Detect which cell encompasses the target text, then output its [x, y] center coordinate. 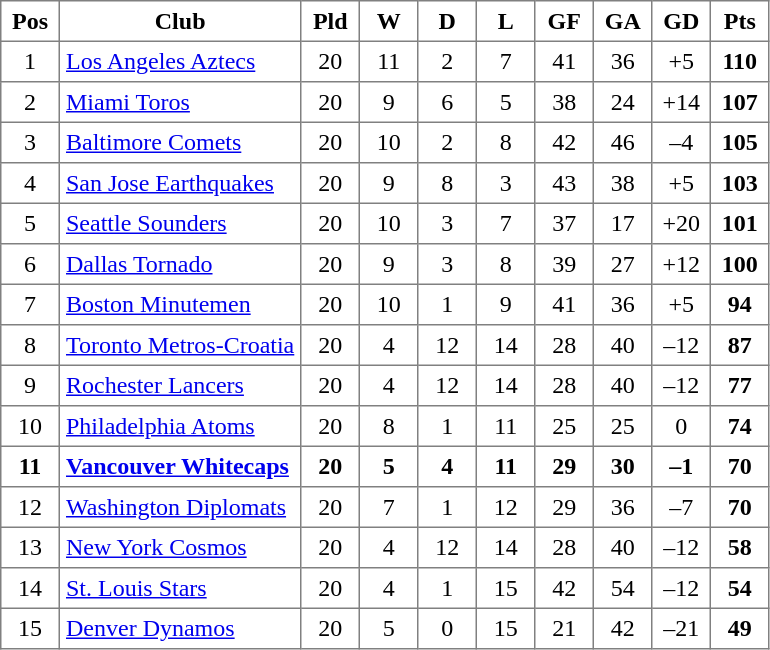
110 [740, 61]
21 [564, 628]
Rochester Lancers [180, 385]
–4 [681, 142]
87 [740, 345]
GA [623, 21]
+20 [681, 223]
74 [740, 426]
27 [623, 264]
Toronto Metros-Croatia [180, 345]
+12 [681, 264]
D [447, 21]
Miami Toros [180, 102]
94 [740, 304]
105 [740, 142]
Vancouver Whitecaps [180, 466]
Denver Dynamos [180, 628]
17 [623, 223]
Seattle Sounders [180, 223]
Pos [30, 21]
L [506, 21]
–21 [681, 628]
107 [740, 102]
GF [564, 21]
24 [623, 102]
100 [740, 264]
37 [564, 223]
103 [740, 183]
San Jose Earthquakes [180, 183]
Dallas Tornado [180, 264]
43 [564, 183]
58 [740, 547]
–7 [681, 507]
77 [740, 385]
–1 [681, 466]
Philadelphia Atoms [180, 426]
Washington Diplomats [180, 507]
101 [740, 223]
Los Angeles Aztecs [180, 61]
W [389, 21]
Pts [740, 21]
30 [623, 466]
Pld [330, 21]
46 [623, 142]
49 [740, 628]
New York Cosmos [180, 547]
Boston Minutemen [180, 304]
GD [681, 21]
Baltimore Comets [180, 142]
13 [30, 547]
39 [564, 264]
+14 [681, 102]
Club [180, 21]
St. Louis Stars [180, 588]
